Find where the given text appears and provide that cell's center as [X, Y] coordinate. 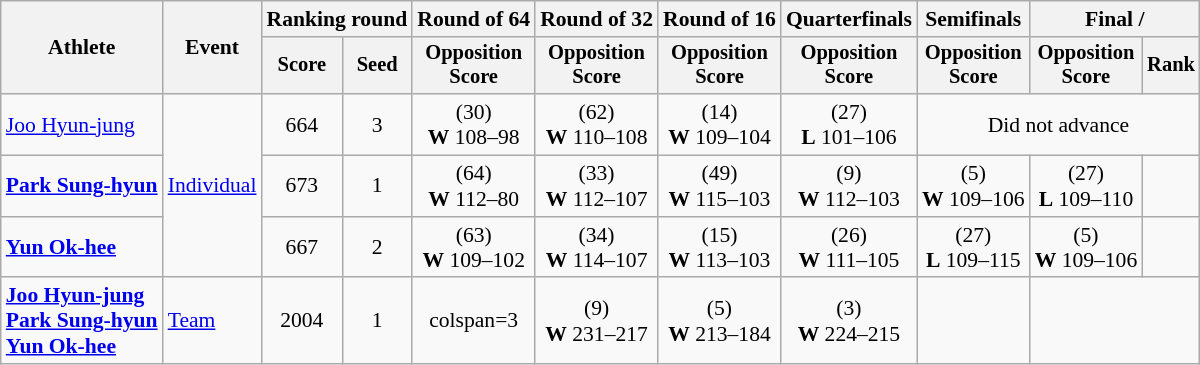
(9)W 231–217 [596, 322]
673 [302, 186]
Park Sung-hyun [82, 186]
(30)W 108–98 [474, 124]
(64)W 112–80 [474, 186]
(5)W 213–184 [720, 322]
(27)L 109–115 [974, 248]
664 [302, 124]
(33)W 112–107 [596, 186]
667 [302, 248]
Joo Hyun-jung [82, 124]
(27)L 101–106 [849, 124]
colspan=3 [474, 322]
Round of 64 [474, 19]
(3)W 224–215 [849, 322]
Joo Hyun-jungPark Sung-hyunYun Ok-hee [82, 322]
Semifinals [974, 19]
Rank [1171, 66]
Quarterfinals [849, 19]
3 [377, 124]
(62)W 110–108 [596, 124]
2004 [302, 322]
(34)W 114–107 [596, 248]
Round of 16 [720, 19]
(63)W 109–102 [474, 248]
Score [302, 66]
Individual [212, 186]
Team [212, 322]
Athlete [82, 48]
Final / [1115, 19]
Seed [377, 66]
Did not advance [1058, 124]
(15)W 113–103 [720, 248]
Ranking round [338, 19]
(26)W 111–105 [849, 248]
Round of 32 [596, 19]
(27)L 109–110 [1086, 186]
(14)W 109–104 [720, 124]
2 [377, 248]
(49)W 115–103 [720, 186]
Event [212, 48]
Yun Ok-hee [82, 248]
(9)W 112–103 [849, 186]
